For the text-containing cell, return its midpoint in (x, y) coordinate format. 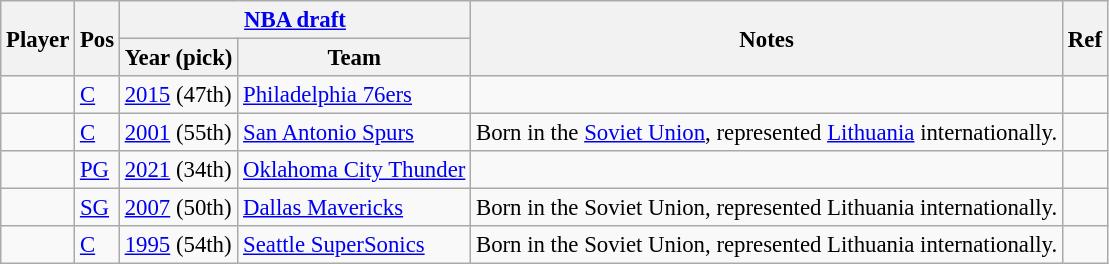
Player (38, 38)
1995 (54th) (178, 245)
Philadelphia 76ers (354, 95)
Pos (98, 38)
2007 (50th) (178, 208)
Notes (767, 38)
SG (98, 208)
Dallas Mavericks (354, 208)
2001 (55th) (178, 133)
Seattle SuperSonics (354, 245)
Ref (1086, 38)
San Antonio Spurs (354, 133)
Team (354, 58)
2015 (47th) (178, 95)
2021 (34th) (178, 170)
Year (pick) (178, 58)
NBA draft (294, 20)
Oklahoma City Thunder (354, 170)
PG (98, 170)
